Capture the cell that displays the provided text and extract its (x, y) central coordinate. 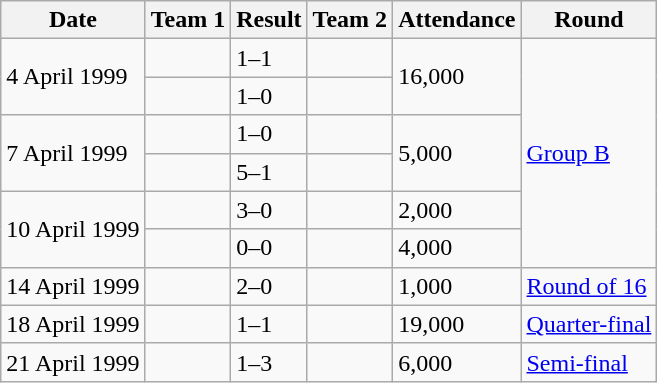
0–0 (269, 248)
2–0 (269, 286)
Attendance (457, 20)
Round (589, 20)
1–3 (269, 362)
21 April 1999 (73, 362)
Result (269, 20)
14 April 1999 (73, 286)
Group B (589, 153)
5,000 (457, 153)
1,000 (457, 286)
3–0 (269, 210)
Quarter-final (589, 324)
6,000 (457, 362)
19,000 (457, 324)
Round of 16 (589, 286)
18 April 1999 (73, 324)
Date (73, 20)
4 April 1999 (73, 77)
16,000 (457, 77)
Semi-final (589, 362)
4,000 (457, 248)
Team 2 (350, 20)
5–1 (269, 172)
2,000 (457, 210)
10 April 1999 (73, 229)
7 April 1999 (73, 153)
Team 1 (188, 20)
